Pinpoint the cell where the given text exists, returning its [x, y] midpoint coordinate. 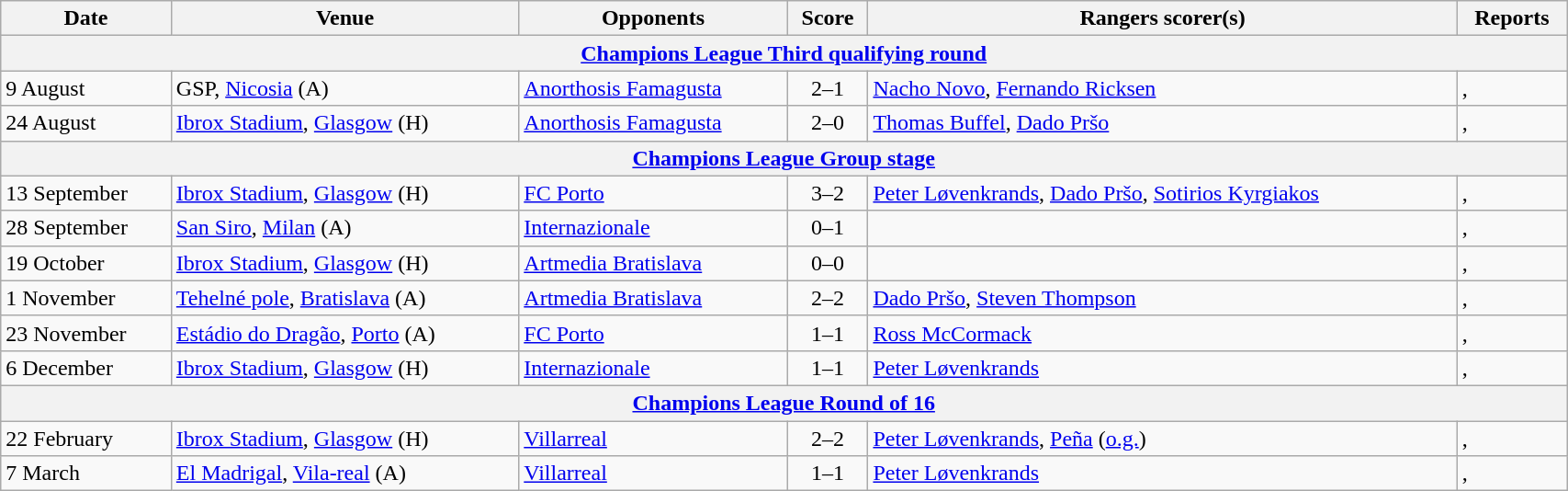
GSP, Nicosia (A) [344, 88]
0–1 [828, 228]
19 October [86, 263]
Score [828, 18]
Estádio do Dragão, Porto (A) [344, 333]
Ross McCormack [1163, 333]
9 August [86, 88]
6 December [86, 368]
Reports [1512, 18]
Dado Pršo, Steven Thompson [1163, 298]
Nacho Novo, Fernando Ricksen [1163, 88]
2–0 [828, 123]
Champions League Third qualifying round [784, 53]
22 February [86, 439]
24 August [86, 123]
Opponents [653, 18]
Rangers scorer(s) [1163, 18]
Tehelné pole, Bratislava (A) [344, 298]
Venue [344, 18]
El Madrigal, Vila-real (A) [344, 474]
Peter Løvenkrands, Peña (o.g.) [1163, 439]
Peter Løvenkrands, Dado Pršo, Sotirios Kyrgiakos [1163, 193]
7 March [86, 474]
Thomas Buffel, Dado Pršo [1163, 123]
13 September [86, 193]
1 November [86, 298]
3–2 [828, 193]
Date [86, 18]
0–0 [828, 263]
2–1 [828, 88]
Champions League Round of 16 [784, 403]
San Siro, Milan (A) [344, 228]
Champions League Group stage [784, 158]
23 November [86, 333]
28 September [86, 228]
